Pinpoint the cell where the given text exists, returning its [x, y] midpoint coordinate. 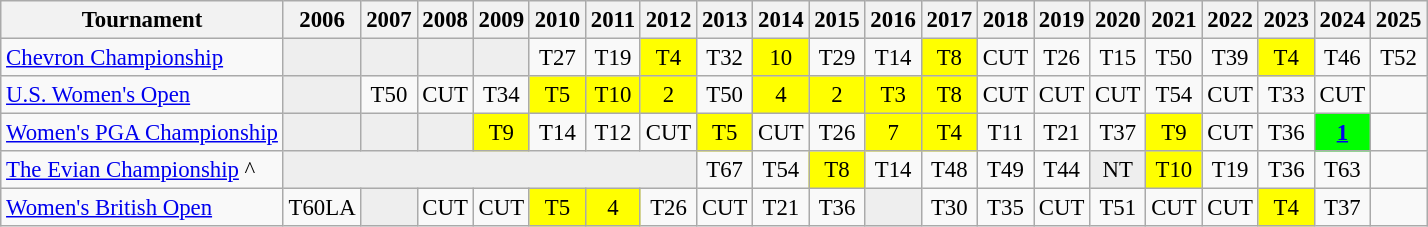
2009 [501, 20]
T11 [1005, 133]
T52 [1398, 58]
2012 [668, 20]
T29 [837, 58]
2006 [322, 20]
2023 [1286, 20]
Women's British Open [142, 208]
2018 [1005, 20]
T12 [614, 133]
2025 [1398, 20]
T27 [557, 58]
T67 [725, 170]
1 [1342, 133]
T30 [949, 208]
The Evian Championship ^ [142, 170]
Tournament [142, 20]
2017 [949, 20]
T46 [1342, 58]
2008 [445, 20]
T63 [1342, 170]
U.S. Women's Open [142, 95]
NT [1118, 170]
2022 [1230, 20]
Women's PGA Championship [142, 133]
T44 [1062, 170]
T35 [1005, 208]
2024 [1342, 20]
T34 [501, 95]
7 [893, 133]
T39 [1230, 58]
T60LA [322, 208]
2011 [614, 20]
2016 [893, 20]
2007 [389, 20]
T51 [1118, 208]
2013 [725, 20]
2020 [1118, 20]
T32 [725, 58]
T49 [1005, 170]
2014 [781, 20]
2010 [557, 20]
T3 [893, 95]
10 [781, 58]
Chevron Championship [142, 58]
2021 [1174, 20]
T15 [1118, 58]
2015 [837, 20]
T33 [1286, 95]
2019 [1062, 20]
T48 [949, 170]
